For the text-containing cell, return its midpoint in [X, Y] coordinate format. 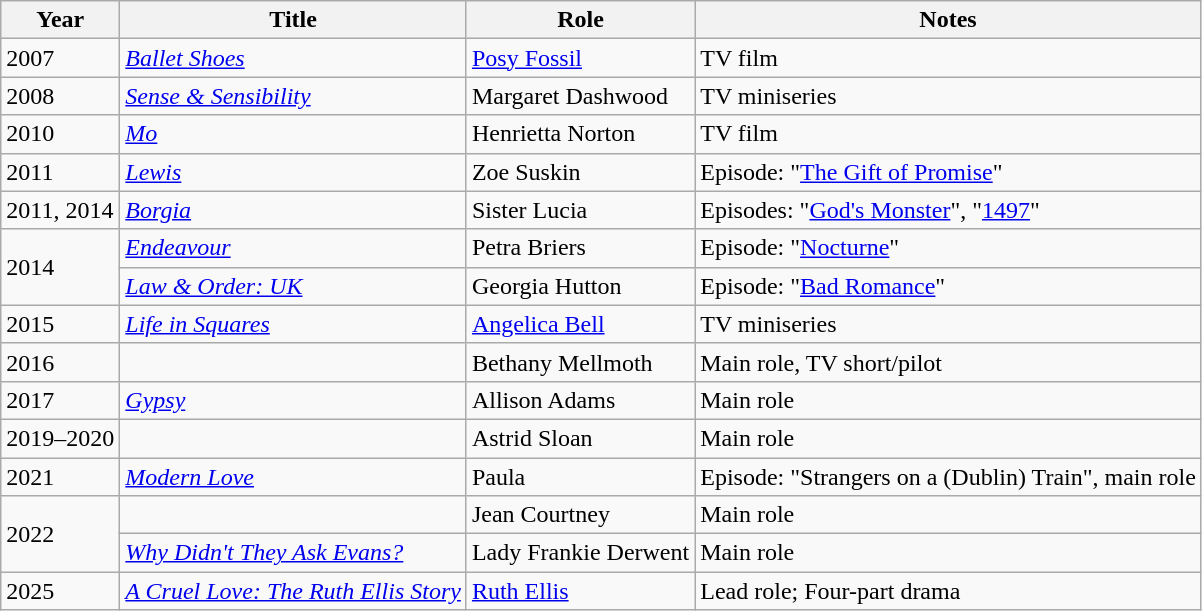
Law & Order: UK [294, 286]
Lady Frankie Derwent [580, 553]
Episode: "Nocturne" [948, 248]
2011 [60, 172]
Petra Briers [580, 248]
Bethany Mellmoth [580, 362]
Borgia [294, 210]
Henrietta Norton [580, 134]
Mo [294, 134]
2008 [60, 96]
Notes [948, 20]
Astrid Sloan [580, 438]
2017 [60, 400]
Jean Courtney [580, 515]
2025 [60, 591]
Sense & Sensibility [294, 96]
Episode: "The Gift of Promise" [948, 172]
Endeavour [294, 248]
Modern Love [294, 477]
Ruth Ellis [580, 591]
2016 [60, 362]
2007 [60, 58]
Title [294, 20]
2010 [60, 134]
2022 [60, 534]
A Cruel Love: The Ruth Ellis Story [294, 591]
Role [580, 20]
Ballet Shoes [294, 58]
Why Didn't They Ask Evans? [294, 553]
Episodes: "God's Monster", "1497" [948, 210]
Main role, TV short/pilot [948, 362]
Zoe Suskin [580, 172]
Georgia Hutton [580, 286]
2021 [60, 477]
2019–2020 [60, 438]
2015 [60, 324]
Margaret Dashwood [580, 96]
Gypsy [294, 400]
Posy Fossil [580, 58]
Episode: "Bad Romance" [948, 286]
2014 [60, 267]
Episode: "Strangers on a (Dublin) Train", main role [948, 477]
2011, 2014 [60, 210]
Year [60, 20]
Life in Squares [294, 324]
Allison Adams [580, 400]
Lewis [294, 172]
Paula [580, 477]
Sister Lucia [580, 210]
Angelica Bell [580, 324]
Lead role; Four-part drama [948, 591]
